Identify which cell holds the provided text, then report its (X, Y) central coordinate. 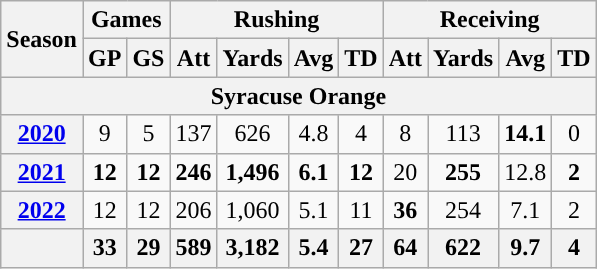
622 (464, 248)
12.8 (526, 172)
626 (252, 134)
2020 (42, 134)
Season (42, 39)
206 (194, 210)
29 (148, 248)
255 (464, 172)
7.1 (526, 210)
5.1 (314, 210)
9.7 (526, 248)
4.8 (314, 134)
Syracuse Orange (298, 96)
33 (104, 248)
9 (104, 134)
254 (464, 210)
14.1 (526, 134)
5.4 (314, 248)
20 (405, 172)
2021 (42, 172)
GP (104, 58)
Rushing (276, 20)
27 (361, 248)
2022 (42, 210)
0 (574, 134)
Receiving (490, 20)
589 (194, 248)
246 (194, 172)
11 (361, 210)
64 (405, 248)
8 (405, 134)
5 (148, 134)
Games (126, 20)
GS (148, 58)
1,060 (252, 210)
113 (464, 134)
36 (405, 210)
3,182 (252, 248)
1,496 (252, 172)
6.1 (314, 172)
137 (194, 134)
